Scan for the cell matching the given text and deliver its [X, Y] coordinate at center. 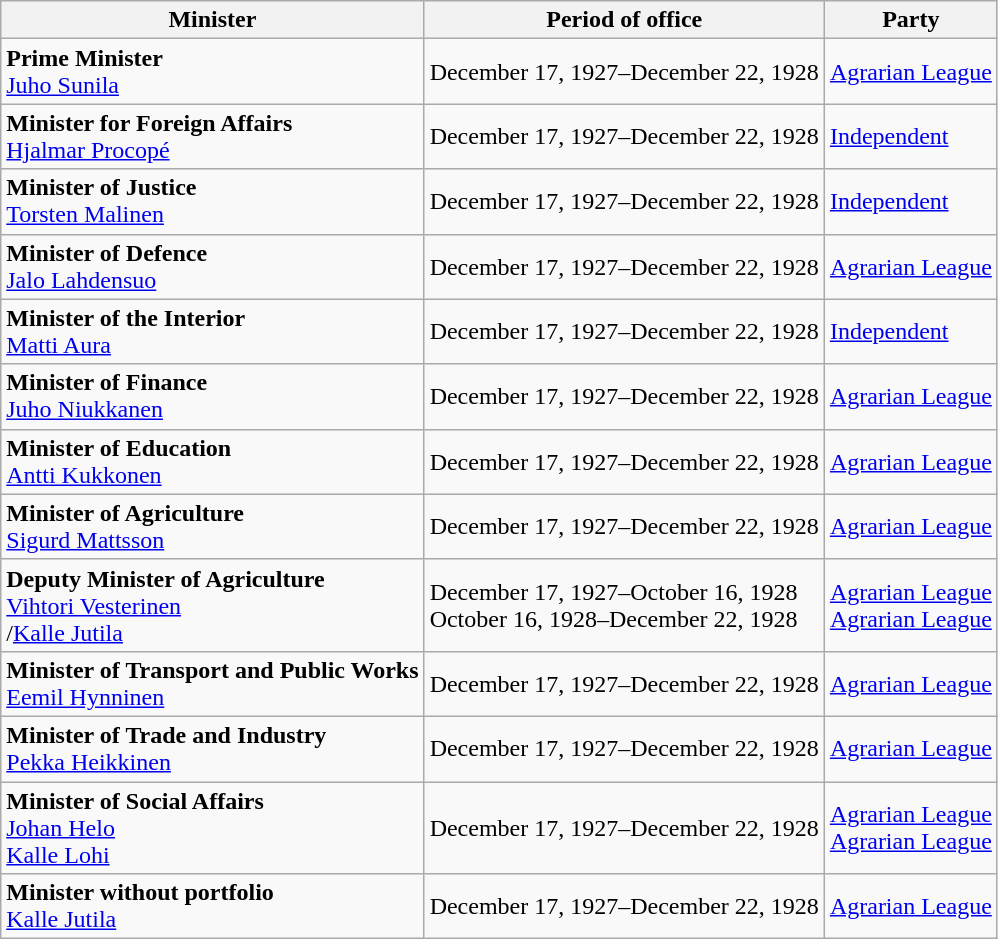
Minister of FinanceJuho Niukkanen [212, 396]
Deputy Minister of AgricultureVihtori Vesterinen/Kalle Jutila [212, 605]
Minister of Transport and Public WorksEemil Hynninen [212, 684]
Minister of AgricultureSigurd Mattsson [212, 526]
Minister of EducationAntti Kukkonen [212, 462]
Minister of JusticeTorsten Malinen [212, 202]
December 17, 1927–October 16, 1928October 16, 1928–December 22, 1928 [624, 605]
Minister of DefenceJalo Lahdensuo [212, 266]
Minister of the InteriorMatti Aura [212, 332]
Period of office [624, 20]
Prime MinisterJuho Sunila [212, 72]
Minister of Trade and IndustryPekka Heikkinen [212, 748]
Minister without portfolioKalle Jutila [212, 906]
Minister for Foreign Affairs Hjalmar Procopé [212, 136]
Party [910, 20]
Minister of Social AffairsJohan HeloKalle Lohi [212, 828]
Minister [212, 20]
